Find where the given text appears and provide that cell's center as [X, Y] coordinate. 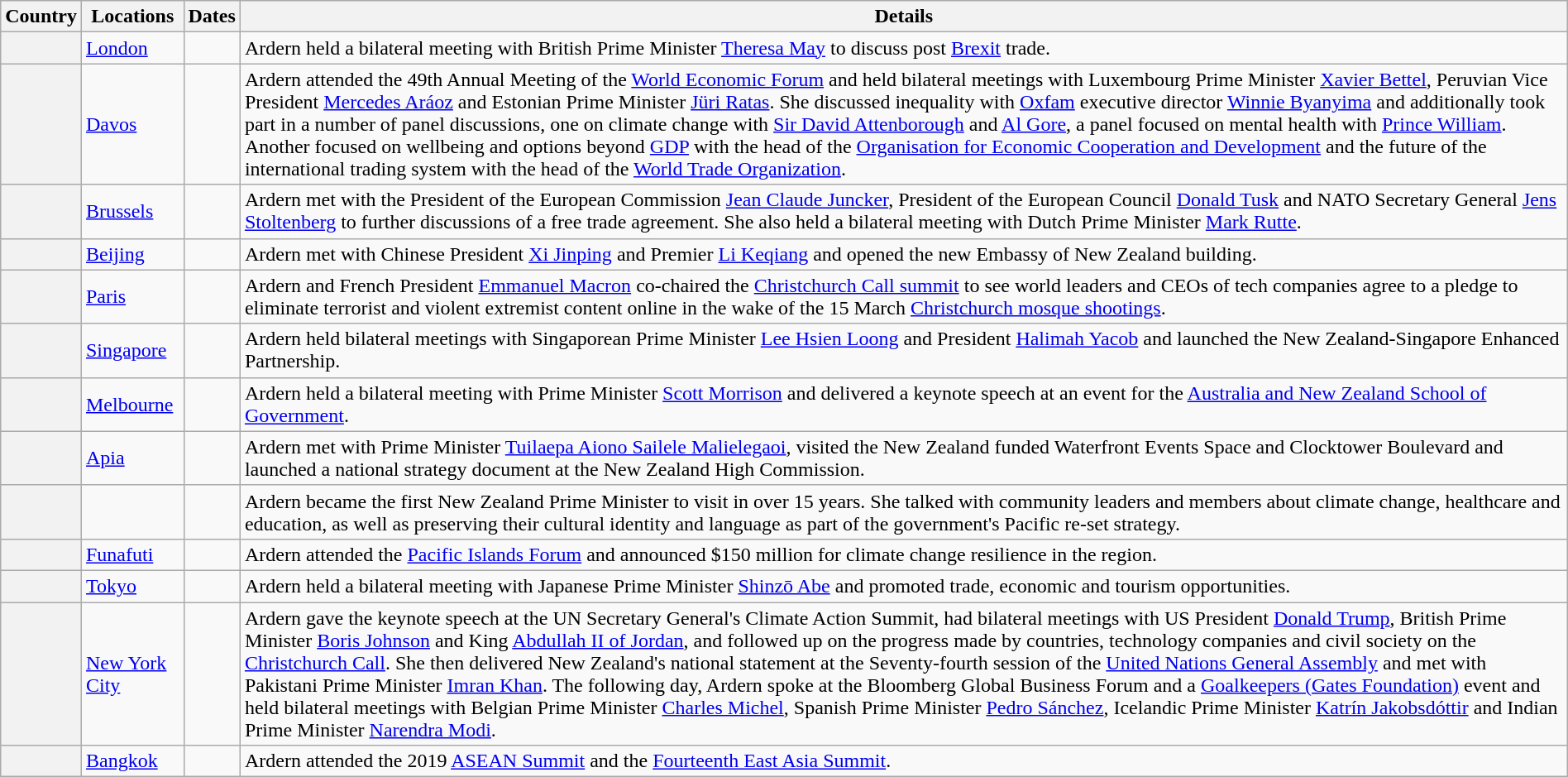
New York City [132, 674]
Apia [132, 458]
Dates [212, 17]
Melbourne [132, 404]
London [132, 48]
Ardern held a bilateral meeting with Japanese Prime Minister Shinzō Abe and promoted trade, economic and tourism opportunities. [903, 586]
Bangkok [132, 761]
Funafuti [132, 554]
Beijing [132, 254]
Singapore [132, 351]
Ardern met with Chinese President Xi Jinping and Premier Li Keqiang and opened the new Embassy of New Zealand building. [903, 254]
Ardern attended the 2019 ASEAN Summit and the Fourteenth East Asia Summit. [903, 761]
Ardern attended the Pacific Islands Forum and announced $150 million for climate change resilience in the region. [903, 554]
Details [903, 17]
Davos [132, 124]
Ardern held a bilateral meeting with British Prime Minister Theresa May to discuss post Brexit trade. [903, 48]
Locations [132, 17]
Paris [132, 296]
Brussels [132, 212]
Country [41, 17]
Tokyo [132, 586]
